Identify which cell holds the provided text, then report its (x, y) central coordinate. 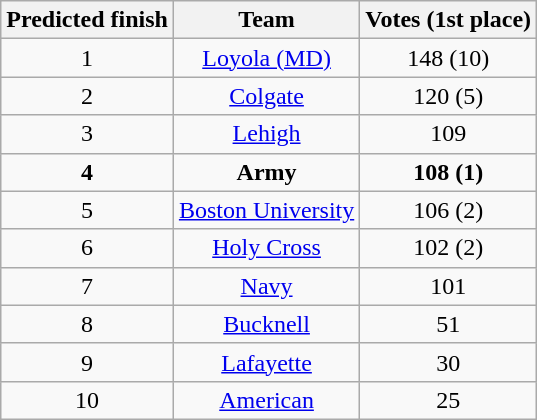
101 (448, 286)
106 (2) (448, 210)
Votes (1st place) (448, 20)
8 (88, 324)
1 (88, 58)
25 (448, 400)
3 (88, 134)
Lafayette (266, 362)
Colgate (266, 96)
Loyola (MD) (266, 58)
Boston University (266, 210)
6 (88, 248)
Navy (266, 286)
120 (5) (448, 96)
10 (88, 400)
American (266, 400)
7 (88, 286)
Lehigh (266, 134)
30 (448, 362)
Army (266, 172)
102 (2) (448, 248)
108 (1) (448, 172)
148 (10) (448, 58)
Predicted finish (88, 20)
109 (448, 134)
Bucknell (266, 324)
5 (88, 210)
4 (88, 172)
Team (266, 20)
2 (88, 96)
51 (448, 324)
9 (88, 362)
Holy Cross (266, 248)
